Locate the cell with the specified text and output its (X, Y) center coordinate. 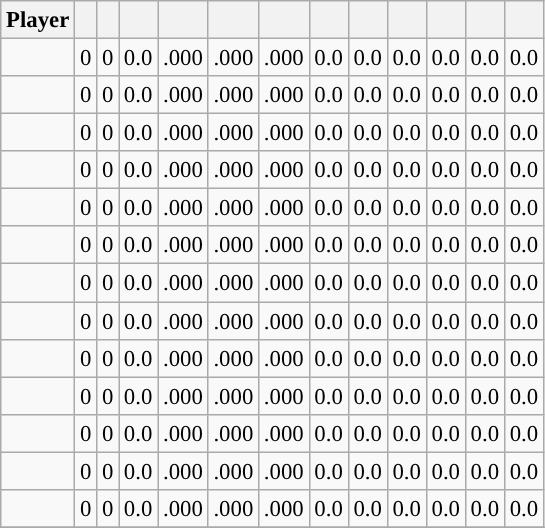
Player (38, 20)
